Determine the (X, Y) coordinate at the center of the cell enclosing the given text.  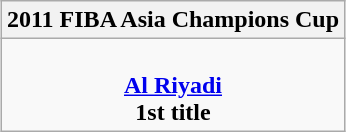
Al Riyadi1st title (172, 85)
2011 FIBA Asia Champions Cup (172, 20)
